From the cell containing the given text, extract its center point as [x, y] coordinate. 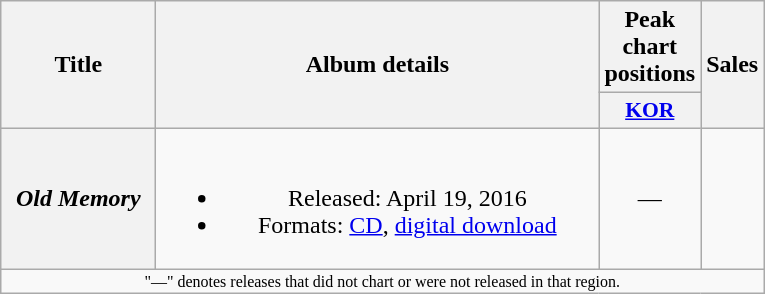
Album details [378, 65]
Released: April 19, 2016Formats: CD, digital download [378, 198]
KOR [650, 111]
Peak chart positions [650, 47]
Old Memory [78, 198]
— [650, 198]
"—" denotes releases that did not chart or were not released in that region. [382, 280]
Title [78, 65]
Sales [732, 65]
